Locate the cell with the specified text and output its (x, y) center coordinate. 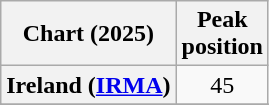
Peakposition (222, 34)
Chart (2025) (88, 34)
45 (222, 85)
Ireland (IRMA) (88, 85)
